Search for the cell housing the specified text and yield its (x, y) center coordinate. 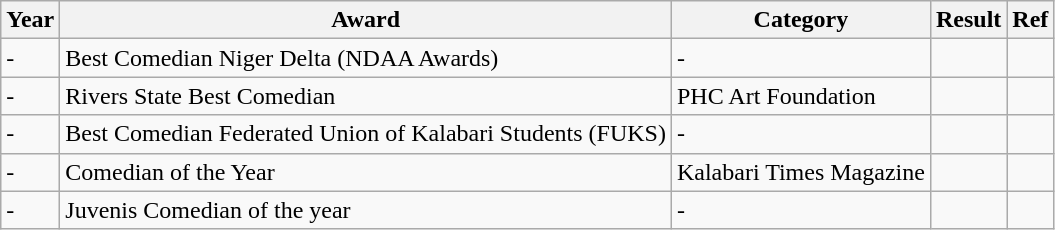
Juvenis Comedian of the year (366, 210)
Category (800, 20)
Best Comedian Niger Delta (NDAA Awards) (366, 58)
Year (30, 20)
Best Comedian Federated Union of Kalabari Students (FUKS) (366, 134)
PHC Art Foundation (800, 96)
Rivers State Best Comedian (366, 96)
Comedian of the Year (366, 172)
Ref (1030, 20)
Result (968, 20)
Award (366, 20)
Kalabari Times Magazine (800, 172)
